Pinpoint the cell where the given text exists, returning its [X, Y] midpoint coordinate. 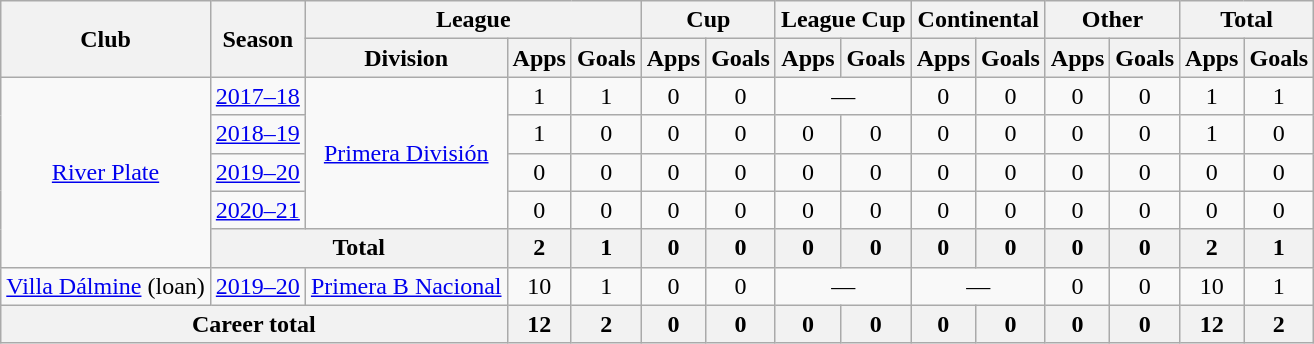
River Plate [106, 172]
Primera División [406, 153]
2018–19 [258, 134]
2020–21 [258, 210]
Continental [978, 20]
Division [406, 58]
Career total [254, 324]
Season [258, 39]
Primera B Nacional [406, 286]
Other [1112, 20]
Club [106, 39]
Cup [708, 20]
League Cup [843, 20]
Villa Dálmine (loan) [106, 286]
2017–18 [258, 96]
League [473, 20]
